Provide the (X, Y) coordinate of the cell's center where the given text is located.  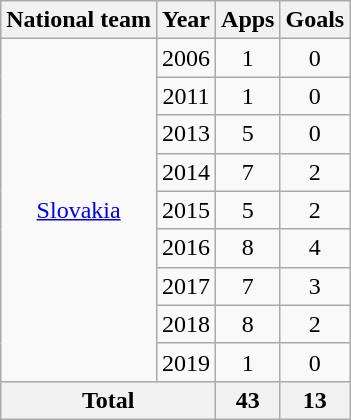
2018 (186, 324)
National team (79, 20)
2006 (186, 58)
2014 (186, 172)
3 (315, 286)
43 (248, 400)
2013 (186, 134)
13 (315, 400)
Slovakia (79, 210)
Apps (248, 20)
2015 (186, 210)
2019 (186, 362)
4 (315, 248)
Goals (315, 20)
2016 (186, 248)
2017 (186, 286)
2011 (186, 96)
Year (186, 20)
Total (108, 400)
